Pinpoint the cell where the given text exists, returning its [X, Y] midpoint coordinate. 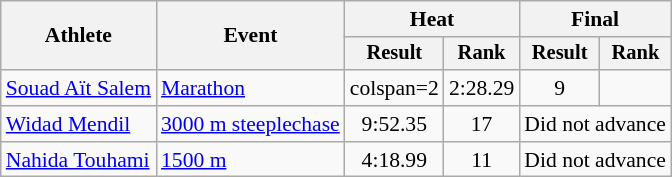
9 [560, 88]
Widad Mendil [78, 124]
2:28.29 [482, 88]
Athlete [78, 36]
Final [595, 19]
17 [482, 124]
Event [250, 36]
3000 m steeplechase [250, 124]
Marathon [250, 88]
Heat [432, 19]
colspan=2 [394, 88]
9:52.35 [394, 124]
Did not advance [595, 124]
Souad Aït Salem [78, 88]
